From the cell containing the given text, extract its center point as (X, Y) coordinate. 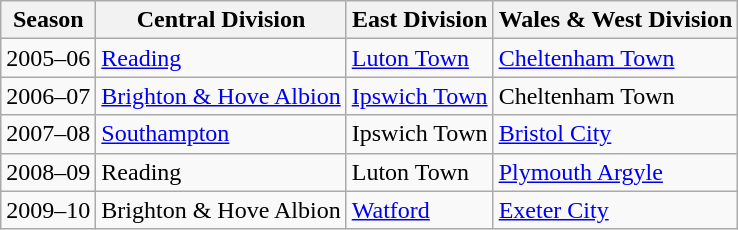
2009–10 (48, 210)
Southampton (221, 134)
Plymouth Argyle (616, 172)
2005–06 (48, 58)
2008–09 (48, 172)
Watford (420, 210)
Central Division (221, 20)
Wales & West Division (616, 20)
2007–08 (48, 134)
2006–07 (48, 96)
Bristol City (616, 134)
East Division (420, 20)
Exeter City (616, 210)
Season (48, 20)
